Provide the (X, Y) coordinate of the cell's center where the given text is located.  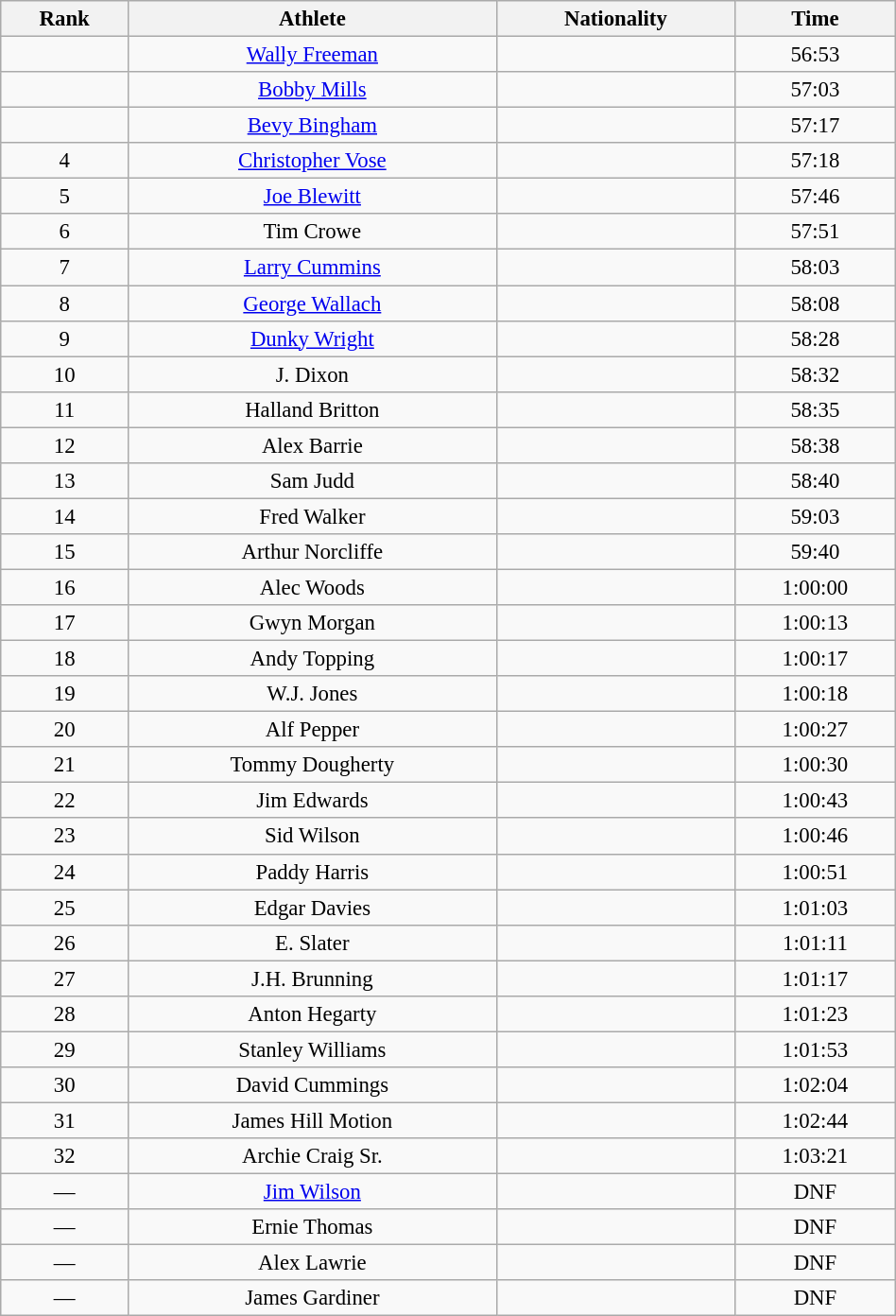
56:53 (816, 55)
1:00:27 (816, 730)
Ernie Thomas (313, 1227)
Andy Topping (313, 659)
Edgar Davies (313, 908)
Nationality (615, 19)
18 (64, 659)
7 (64, 268)
Paddy Harris (313, 872)
Jim Wilson (313, 1192)
Alex Barrie (313, 445)
Christopher Vose (313, 161)
James Gardiner (313, 1298)
Fred Walker (313, 516)
Sid Wilson (313, 837)
1:00:17 (816, 659)
1:00:46 (816, 837)
Wally Freeman (313, 55)
25 (64, 908)
Dunky Wright (313, 338)
11 (64, 409)
1:00:43 (816, 801)
59:03 (816, 516)
Joe Blewitt (313, 197)
28 (64, 1014)
Rank (64, 19)
24 (64, 872)
30 (64, 1085)
E. Slater (313, 943)
Stanley Williams (313, 1049)
Tim Crowe (313, 232)
Gwyn Morgan (313, 623)
J. Dixon (313, 374)
Tommy Dougherty (313, 765)
1:02:04 (816, 1085)
1:00:30 (816, 765)
Arthur Norcliffe (313, 552)
David Cummings (313, 1085)
57:17 (816, 126)
32 (64, 1156)
15 (64, 552)
Anton Hegarty (313, 1014)
13 (64, 481)
Bevy Bingham (313, 126)
14 (64, 516)
George Wallach (313, 303)
10 (64, 374)
Bobby Mills (313, 90)
Jim Edwards (313, 801)
5 (64, 197)
59:40 (816, 552)
1:00:13 (816, 623)
19 (64, 694)
Larry Cummins (313, 268)
Athlete (313, 19)
58:35 (816, 409)
57:03 (816, 90)
1:01:03 (816, 908)
17 (64, 623)
1:03:21 (816, 1156)
26 (64, 943)
J.H. Brunning (313, 978)
1:01:53 (816, 1049)
Halland Britton (313, 409)
22 (64, 801)
Archie Craig Sr. (313, 1156)
Alf Pepper (313, 730)
58:32 (816, 374)
58:03 (816, 268)
58:40 (816, 481)
6 (64, 232)
29 (64, 1049)
58:38 (816, 445)
Alec Woods (313, 587)
16 (64, 587)
4 (64, 161)
Alex Lawrie (313, 1263)
Sam Judd (313, 481)
1:02:44 (816, 1120)
57:46 (816, 197)
31 (64, 1120)
58:28 (816, 338)
58:08 (816, 303)
8 (64, 303)
9 (64, 338)
1:01:11 (816, 943)
James Hill Motion (313, 1120)
23 (64, 837)
Time (816, 19)
20 (64, 730)
1:01:23 (816, 1014)
1:01:17 (816, 978)
57:18 (816, 161)
12 (64, 445)
W.J. Jones (313, 694)
21 (64, 765)
57:51 (816, 232)
1:00:51 (816, 872)
27 (64, 978)
1:00:00 (816, 587)
1:00:18 (816, 694)
